Locate the cell with the specified text and output its [x, y] center coordinate. 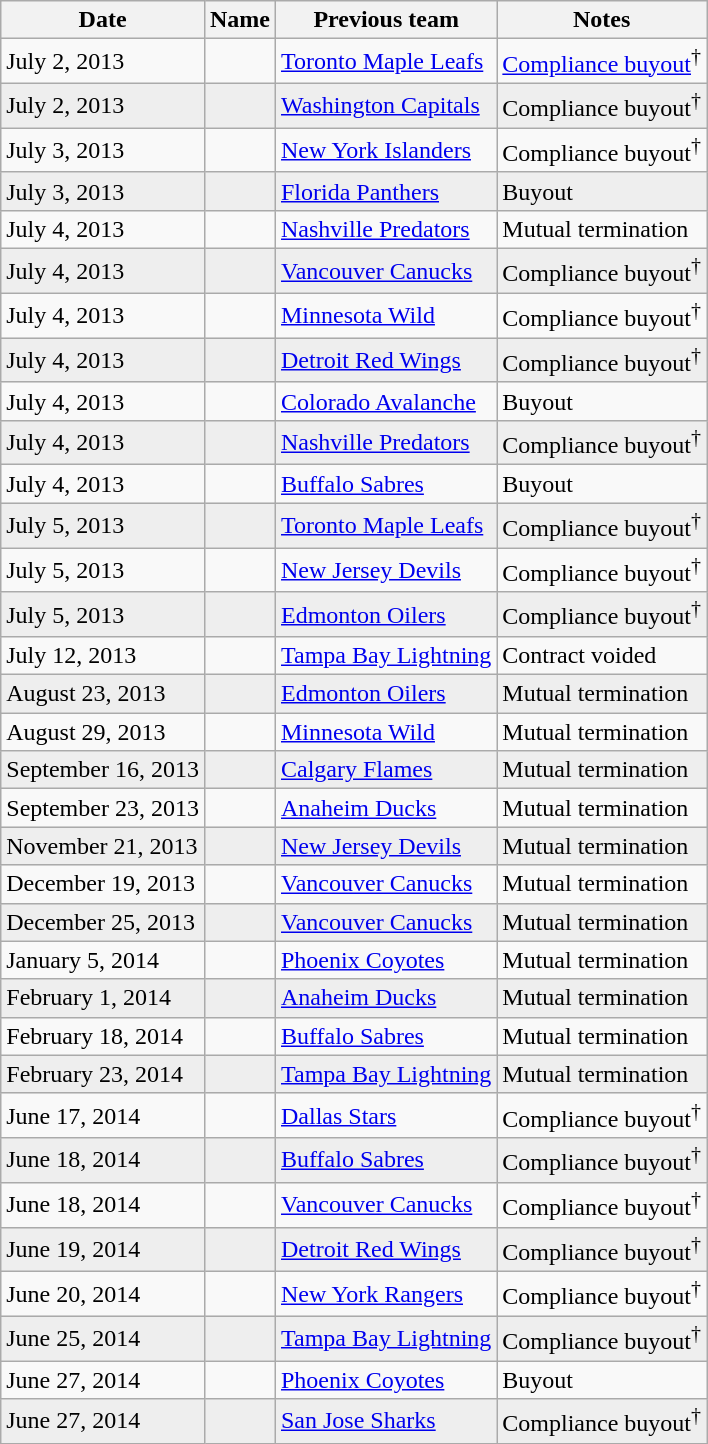
Notes [602, 20]
New York Islanders [386, 150]
November 21, 2013 [103, 846]
Previous team [386, 20]
Washington Capitals [386, 106]
Dallas Stars [386, 1116]
June 20, 2014 [103, 1294]
Florida Panthers [386, 191]
June 25, 2014 [103, 1338]
San Jose Sharks [386, 1422]
Date [103, 20]
New York Rangers [386, 1294]
February 18, 2014 [103, 1036]
February 23, 2014 [103, 1074]
September 16, 2013 [103, 770]
August 29, 2013 [103, 732]
December 25, 2013 [103, 922]
June 19, 2014 [103, 1250]
August 23, 2013 [103, 694]
Name [240, 20]
Contract voided [602, 656]
Colorado Avalanche [386, 401]
June 17, 2014 [103, 1116]
December 19, 2013 [103, 884]
Calgary Flames [386, 770]
July 12, 2013 [103, 656]
September 23, 2013 [103, 808]
January 5, 2014 [103, 960]
February 1, 2014 [103, 998]
